Find where the given text appears and provide that cell's center as (x, y) coordinate. 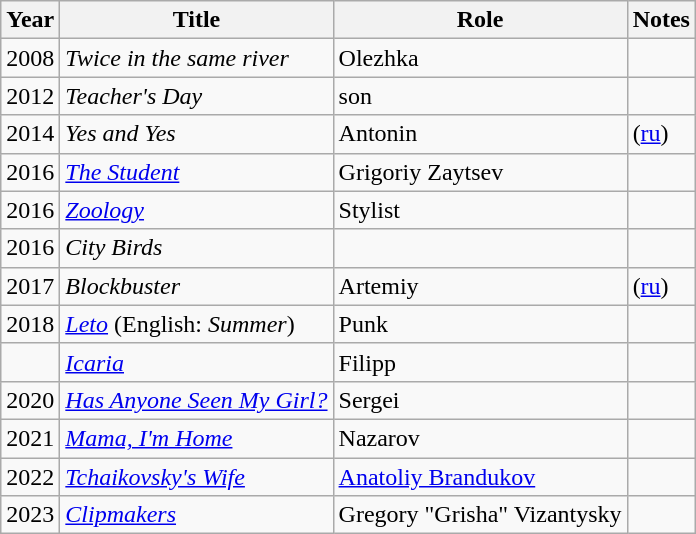
Year (30, 20)
Role (480, 20)
Yes and Yes (196, 134)
Olezhka (480, 58)
Grigoriy Zaytsev (480, 172)
City Birds (196, 248)
2008 (30, 58)
Gregory "Grisha" Vizantysky (480, 515)
2017 (30, 286)
son (480, 96)
Nazarov (480, 438)
Stylist (480, 210)
2020 (30, 400)
2021 (30, 438)
Sergei (480, 400)
Antonin (480, 134)
Icaria (196, 362)
Clipmakers (196, 515)
Anatoliy Brandukov (480, 477)
2022 (30, 477)
Artemiy (480, 286)
Mama, I'm Home (196, 438)
Tchaikovsky's Wife (196, 477)
Filipp (480, 362)
2023 (30, 515)
2018 (30, 324)
Has Anyone Seen My Girl? (196, 400)
Notes (661, 20)
Teacher's Day (196, 96)
Punk (480, 324)
The Student (196, 172)
Twice in the same river (196, 58)
Leto (English: Summer) (196, 324)
Title (196, 20)
Blockbuster (196, 286)
Zoology (196, 210)
2014 (30, 134)
2012 (30, 96)
